Return [X, Y] of the center of cell containing provided text 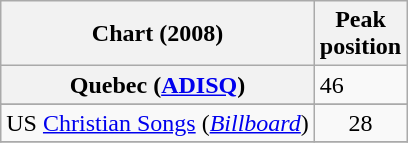
28 [360, 123]
Chart (2008) [158, 34]
46 [360, 85]
Quebec (ADISQ) [158, 85]
Peakposition [360, 34]
US Christian Songs (Billboard) [158, 123]
